Pinpoint the cell where the given text exists, returning its (x, y) midpoint coordinate. 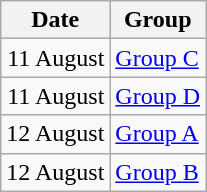
Group D (158, 96)
Group B (158, 172)
Group C (158, 58)
Date (56, 20)
Group (158, 20)
Group A (158, 134)
